Output the [X, Y] coordinate of the center of the cell containing the given text.  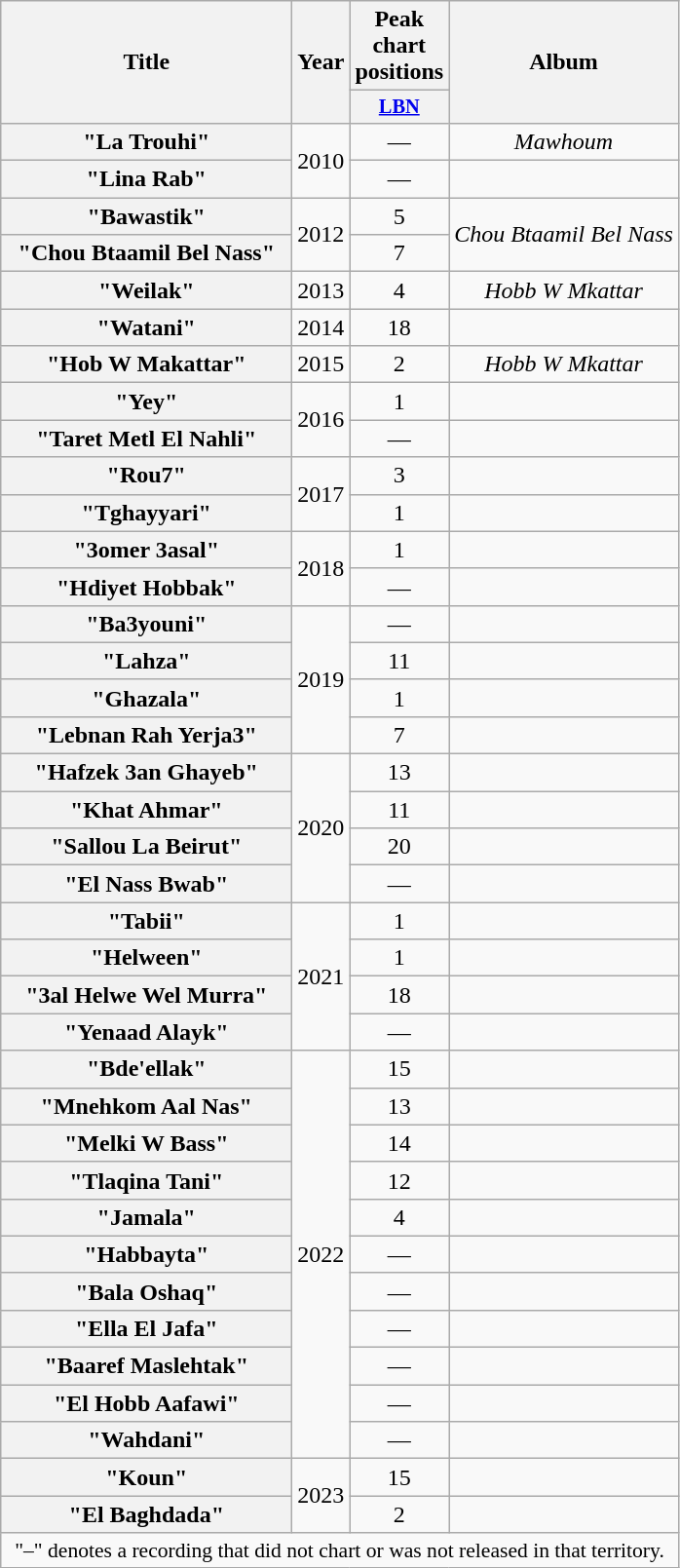
"Jamala" [146, 1217]
"Ella El Jafa" [146, 1328]
"El Hobb Aafawi" [146, 1403]
"Tlaqina Tani" [146, 1180]
2016 [321, 420]
"–" denotes a recording that did not chart or was not released in that territory. [340, 1550]
"Yenaad Alayk" [146, 1032]
"Ba3youni" [146, 624]
14 [399, 1143]
"Lahza" [146, 661]
"Bawastik" [146, 216]
2012 [321, 235]
2022 [321, 1255]
2015 [321, 364]
"Lebnan Rah Yerja3" [146, 735]
"Hafzek 3an Ghayeb" [146, 773]
"Tabii" [146, 921]
Mawhoum [564, 141]
"Sallou La Beirut" [146, 847]
12 [399, 1180]
20 [399, 847]
2018 [321, 568]
5 [399, 216]
"Hob W Makattar" [146, 364]
"Yey" [146, 402]
2014 [321, 327]
"Mnehkom Aal Nas" [146, 1106]
"El Nass Bwab" [146, 884]
"Tghayyari" [146, 513]
"Chou Btaamil Bel Nass" [146, 253]
"Helween" [146, 958]
"El Baghdada" [146, 1514]
"La Trouhi" [146, 141]
3 [399, 476]
2013 [321, 290]
"Bde'ellak" [146, 1069]
2020 [321, 828]
"Baaref Maslehtak" [146, 1366]
Peak chart positions [399, 46]
2017 [321, 494]
"Wahdani" [146, 1440]
"Bala Oshaq" [146, 1291]
"Taret Metl El Nahli" [146, 439]
Year [321, 62]
"Melki W Bass" [146, 1143]
"Habbayta" [146, 1254]
"Hdiyet Hobbak" [146, 587]
"3al Helwe Wel Murra" [146, 995]
"Khat Ahmar" [146, 810]
Chou Btaamil Bel Nass [564, 235]
"3omer 3asal" [146, 550]
2010 [321, 160]
"Ghazala" [146, 698]
LBN [399, 107]
Title [146, 62]
2019 [321, 679]
2021 [321, 976]
"Lina Rab" [146, 179]
Album [564, 62]
2023 [321, 1496]
"Watani" [146, 327]
"Koun" [146, 1477]
"Weilak" [146, 290]
"Rou7" [146, 476]
